Determine the (X, Y) coordinate at the center of the cell enclosing the given text.  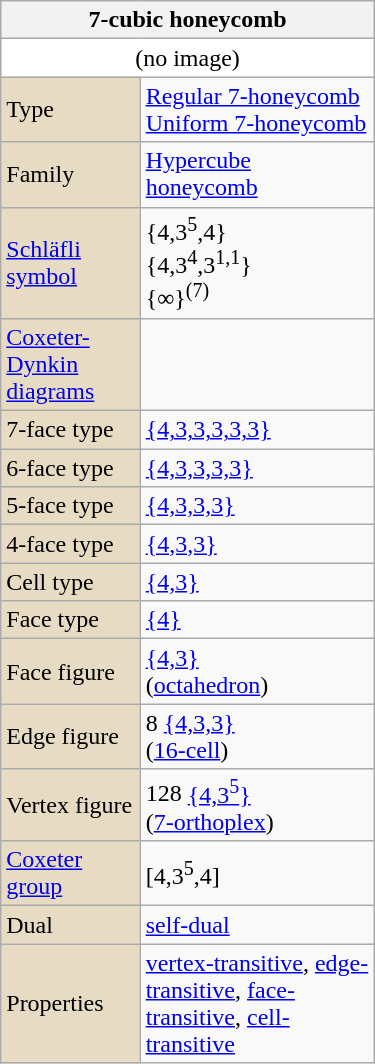
Coxeter group (70, 874)
{4,3,3} (257, 544)
Regular 7-honeycombUniform 7-honeycomb (257, 110)
Vertex figure (70, 805)
{4,3,3,3} (257, 506)
Dual (70, 925)
Cell type (70, 582)
128 {4,35}(7-orthoplex) (257, 805)
Face figure (70, 672)
Face type (70, 620)
Properties (70, 1004)
{4,3,3,3,3} (257, 468)
4-face type (70, 544)
Coxeter-Dynkin diagrams (70, 365)
Family (70, 174)
self-dual (257, 925)
6-face type (70, 468)
[4,35,4] (257, 874)
vertex-transitive, edge-transitive, face-transitive, cell-transitive (257, 1004)
5-face type (70, 506)
Type (70, 110)
7-cubic honeycomb (188, 20)
{4,3}(octahedron) (257, 672)
(no image) (188, 58)
{4,35,4}{4,34,31,1}{∞}(7) (257, 263)
8 {4,3,3}(16-cell) (257, 736)
Hypercube honeycomb (257, 174)
{4,3} (257, 582)
7-face type (70, 430)
{4,3,3,3,3,3} (257, 430)
{4} (257, 620)
Edge figure (70, 736)
Schläfli symbol (70, 263)
